Identify which cell holds the provided text, then report its (X, Y) central coordinate. 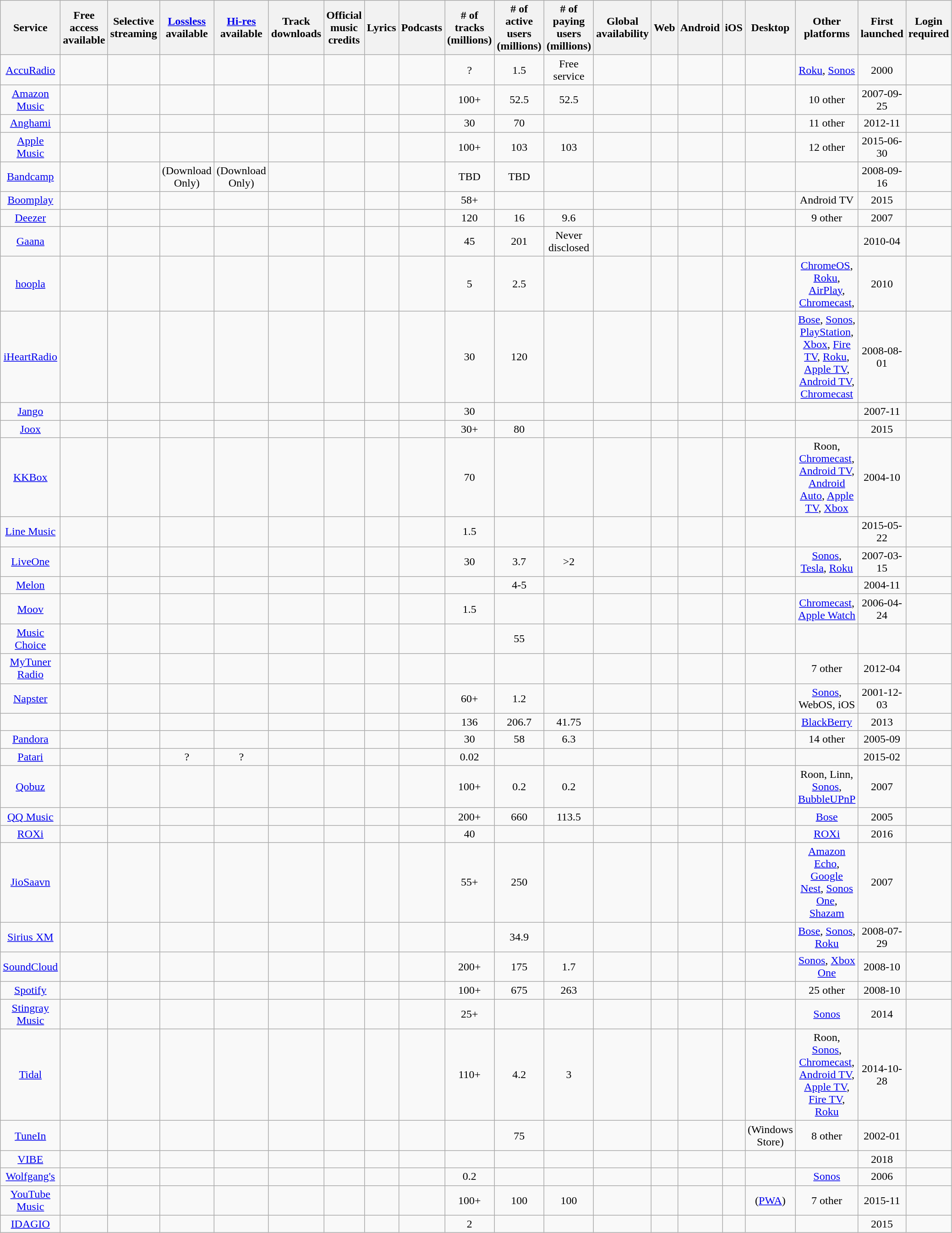
hoopla (30, 283)
Sonos, Tesla, Roku (826, 562)
MyTuner Radio (30, 668)
Lossless available (187, 28)
12 other (826, 147)
YouTube Music (30, 1200)
263 (569, 991)
Stingray Music (30, 1014)
Napster (30, 699)
Roon, Sonos, Chromecast, Android TV, Apple TV, Fire TV, Roku (826, 1075)
9 other (826, 218)
2018 (882, 1159)
2008-07-29 (882, 937)
14 other (826, 739)
iOS (734, 28)
Deezer (30, 218)
Moov (30, 609)
2012-11 (882, 123)
Bose (826, 816)
ChromeOS, Roku, AirPlay, Chromecast, (826, 283)
2015-05-22 (882, 532)
AccuRadio (30, 70)
58+ (470, 200)
2010-04 (882, 241)
175 (519, 967)
2008-09-16 (882, 177)
16 (519, 218)
41.75 (569, 722)
40 (470, 834)
Amazon Music (30, 100)
30+ (470, 429)
250 (519, 882)
2006 (882, 1177)
Sirius XM (30, 937)
25 other (826, 991)
11 other (826, 123)
55 (519, 639)
iHeartRadio (30, 357)
136 (470, 722)
2004-11 (882, 585)
Melon (30, 585)
Gaana (30, 241)
2007-11 (882, 411)
2015-02 (882, 757)
Joox (30, 429)
Free service (569, 70)
58 (519, 739)
2005-09 (882, 739)
Selective streaming (134, 28)
2008-08-01 (882, 357)
2007-03-15 (882, 562)
Lyrics (381, 28)
9.6 (569, 218)
Amazon Echo, Google Nest, Sonos One, Shazam (826, 882)
Spotify (30, 991)
Login required (929, 28)
Global availability (623, 28)
VIBE (30, 1159)
2013 (882, 722)
660 (519, 816)
75 (519, 1136)
6.3 (569, 739)
2015-06-30 (882, 147)
8 other (826, 1136)
201 (519, 241)
2012-04 (882, 668)
2002-01 (882, 1136)
2010 (882, 283)
Roku, Sonos (826, 70)
Boomplay (30, 200)
>2 (569, 562)
60+ (470, 699)
Chromecast, Apple Watch (826, 609)
0.02 (470, 757)
4.2 (519, 1075)
675 (519, 991)
Free access available (84, 28)
1.2 (519, 699)
LiveOne (30, 562)
Hi-res available (241, 28)
KKBox (30, 478)
Wolfgang's (30, 1177)
2016 (882, 834)
113.5 (569, 816)
Never disclosed (569, 241)
2.5 (519, 283)
BlackBerry (826, 722)
2006-04-24 (882, 609)
Service (30, 28)
Anghami (30, 123)
Web (665, 28)
Jango (30, 411)
SoundCloud (30, 967)
Music Choice (30, 639)
1.7 (569, 967)
Official music credits (344, 28)
Bose, Sonos, Roku (826, 937)
# of active users (millions) (519, 28)
IDAGIO (30, 1224)
Roon, Chromecast, Android TV, Android Auto, Apple TV, Xbox (826, 478)
2007-09-25 (882, 100)
34.9 (519, 937)
Roon, Linn, Sonos, BubbleUPnP (826, 787)
TuneIn (30, 1136)
55+ (470, 882)
QQ Music (30, 816)
4-5 (519, 585)
2001-12-03 (882, 699)
Apple Music (30, 147)
2005 (882, 816)
Sonos, Xbox One (826, 967)
5 (470, 283)
Desktop (770, 28)
# of tracks (millions) (470, 28)
Pandora (30, 739)
45 (470, 241)
Patari (30, 757)
80 (519, 429)
Bose, Sonos, PlayStation, Xbox, Fire TV, Roku, Apple TV, Android TV, Chromecast (826, 357)
2014-10-28 (882, 1075)
JioSaavn (30, 882)
3 (569, 1075)
# of paying users (millions) (569, 28)
(PWA) (770, 1200)
Line Music (30, 532)
Podcasts (421, 28)
206.7 (519, 722)
110+ (470, 1075)
Sonos, WebOS, iOS (826, 699)
Qobuz (30, 787)
Android TV (826, 200)
Other platforms (826, 28)
10 other (826, 100)
(Windows Store) (770, 1136)
2000 (882, 70)
25+ (470, 1014)
2004-10 (882, 478)
2 (470, 1224)
2015-11 (882, 1200)
Track downloads (296, 28)
Bandcamp (30, 177)
First launched (882, 28)
Android (700, 28)
3.7 (519, 562)
Tidal (30, 1075)
2014 (882, 1014)
